Search for the cell housing the specified text and yield its (X, Y) center coordinate. 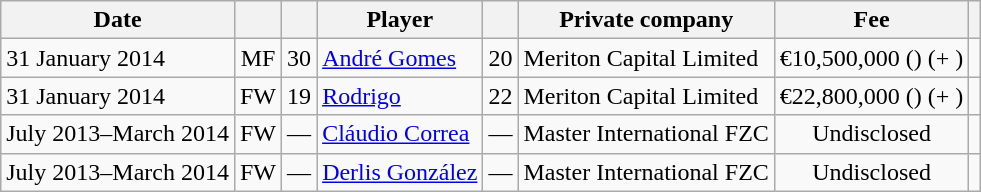
Fee (872, 20)
André Gomes (400, 58)
Derlis González (400, 172)
Date (118, 20)
€10,500,000 () (+ ) (872, 58)
€22,800,000 () (+ ) (872, 96)
MF (258, 58)
Rodrigo (400, 96)
30 (300, 58)
Private company (646, 20)
22 (500, 96)
19 (300, 96)
20 (500, 58)
Player (400, 20)
Cláudio Correa (400, 134)
